Extract the [X, Y] coordinate from the center of the cell holding the provided text.  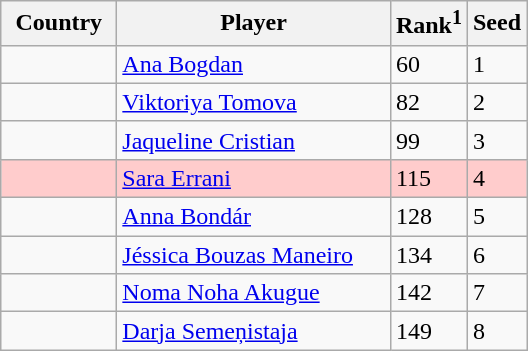
Jaqueline Cristian [254, 140]
4 [496, 178]
Ana Bogdan [254, 64]
115 [428, 178]
Noma Noha Akugue [254, 293]
82 [428, 102]
5 [496, 217]
Darja Semeņistaja [254, 331]
60 [428, 64]
Seed [496, 24]
128 [428, 217]
7 [496, 293]
2 [496, 102]
142 [428, 293]
99 [428, 140]
3 [496, 140]
149 [428, 331]
1 [496, 64]
Anna Bondár [254, 217]
6 [496, 255]
8 [496, 331]
Sara Errani [254, 178]
Viktoriya Tomova [254, 102]
Jéssica Bouzas Maneiro [254, 255]
Country [59, 24]
134 [428, 255]
Player [254, 24]
Rank1 [428, 24]
